Identify which cell holds the provided text, then report its (x, y) central coordinate. 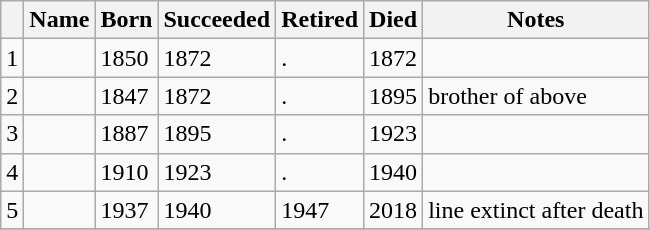
1887 (126, 134)
Died (394, 20)
1947 (320, 210)
1 (12, 58)
1937 (126, 210)
1847 (126, 96)
Name (60, 20)
5 (12, 210)
3 (12, 134)
2 (12, 96)
4 (12, 172)
1910 (126, 172)
Notes (536, 20)
Born (126, 20)
brother of above (536, 96)
Succeeded (217, 20)
Retired (320, 20)
2018 (394, 210)
1850 (126, 58)
line extinct after death (536, 210)
